Search for the cell housing the specified text and yield its (X, Y) center coordinate. 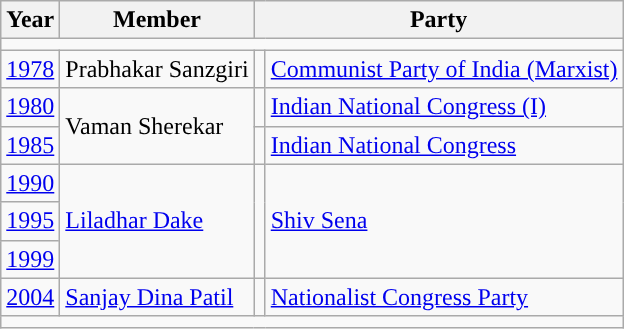
Party (438, 20)
Indian National Congress (444, 145)
Nationalist Congress Party (444, 297)
Liladhar Dake (157, 221)
2004 (30, 297)
Communist Party of India (Marxist) (444, 69)
Member (157, 20)
Sanjay Dina Patil (157, 297)
1978 (30, 69)
Indian National Congress (I) (444, 107)
Year (30, 20)
Prabhakar Sanzgiri (157, 69)
1980 (30, 107)
1995 (30, 221)
1999 (30, 259)
Shiv Sena (444, 221)
1990 (30, 183)
1985 (30, 145)
Vaman Sherekar (157, 126)
